Scan for the cell matching the given text and deliver its (x, y) coordinate at center. 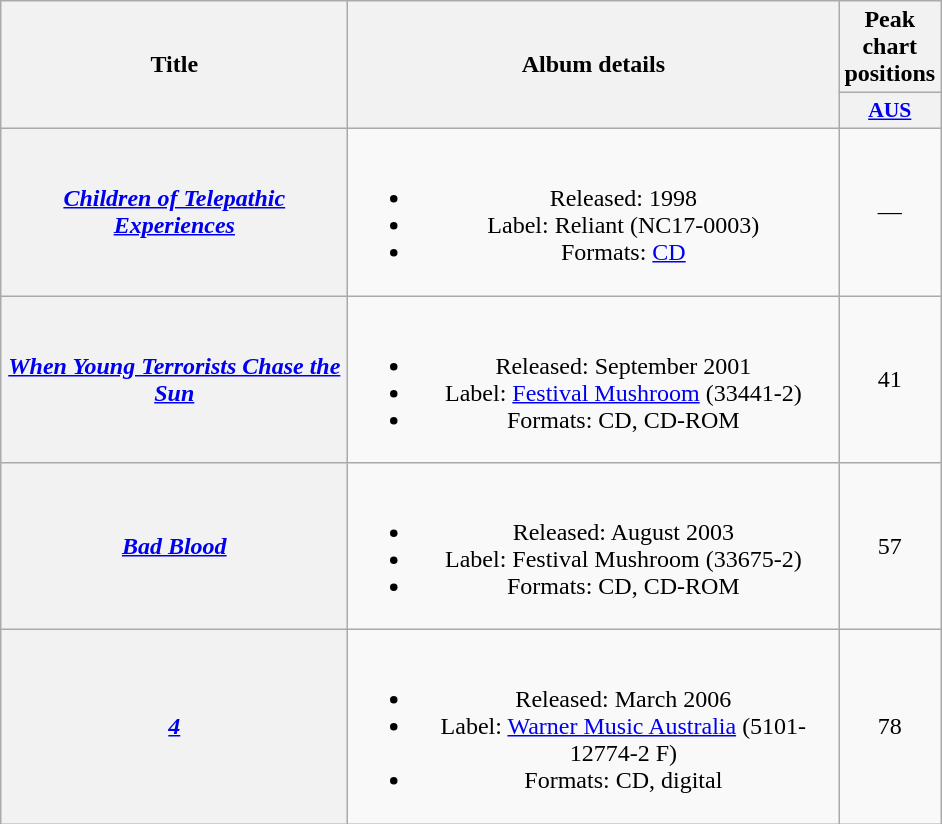
Released: 1998Label: Reliant (NC17-0003)Formats: CD (594, 212)
4 (174, 727)
57 (890, 546)
Title (174, 65)
AUS (890, 111)
Peak chart positions (890, 47)
78 (890, 727)
Released: September 2001Label: Festival Mushroom (33441-2)Formats: CD, CD-ROM (594, 380)
Album details (594, 65)
Children of Telepathic Experiences (174, 212)
Released: March 2006Label: Warner Music Australia (5101-12774-2 F)Formats: CD, digital (594, 727)
Bad Blood (174, 546)
When Young Terrorists Chase the Sun (174, 380)
41 (890, 380)
Released: August 2003Label: Festival Mushroom (33675-2)Formats: CD, CD-ROM (594, 546)
— (890, 212)
